Return (X, Y) of the center of cell containing provided text 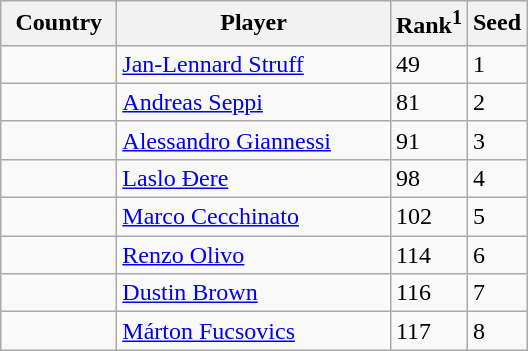
Alessandro Giannessi (254, 140)
Rank1 (428, 24)
2 (496, 102)
3 (496, 140)
6 (496, 255)
4 (496, 178)
49 (428, 64)
Dustin Brown (254, 293)
81 (428, 102)
Player (254, 24)
7 (496, 293)
Country (59, 24)
Márton Fucsovics (254, 331)
Andreas Seppi (254, 102)
Renzo Olivo (254, 255)
102 (428, 217)
117 (428, 331)
Laslo Đere (254, 178)
5 (496, 217)
Marco Cecchinato (254, 217)
Jan-Lennard Struff (254, 64)
1 (496, 64)
Seed (496, 24)
114 (428, 255)
98 (428, 178)
116 (428, 293)
91 (428, 140)
8 (496, 331)
